Locate the cell with the specified text and output its [x, y] center coordinate. 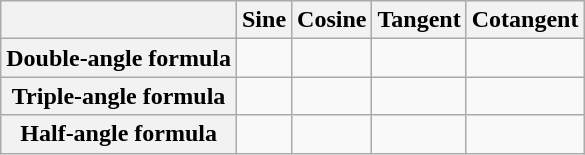
Half-angle formula [119, 134]
Tangent [419, 20]
Triple-angle formula [119, 96]
Cosine [332, 20]
Cotangent [525, 20]
Sine [264, 20]
Double-angle formula [119, 58]
